Determine the [x, y] coordinate at the center of the cell enclosing the given text.  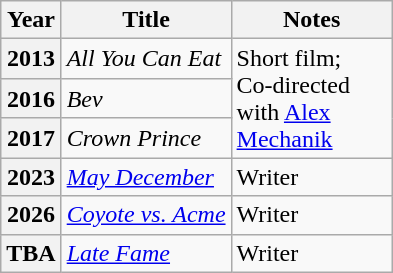
2026 [31, 215]
May December [146, 177]
2016 [31, 98]
2013 [31, 59]
All You Can Eat [146, 59]
Year [31, 20]
Crown Prince [146, 138]
Title [146, 20]
Notes [312, 20]
Bev [146, 98]
TBA [31, 253]
Late Fame [146, 253]
Coyote vs. Acme [146, 215]
2023 [31, 177]
Short film;Co-directed with Alex Mechanik [312, 98]
2017 [31, 138]
